From the cell containing the given text, extract its center point as (X, Y) coordinate. 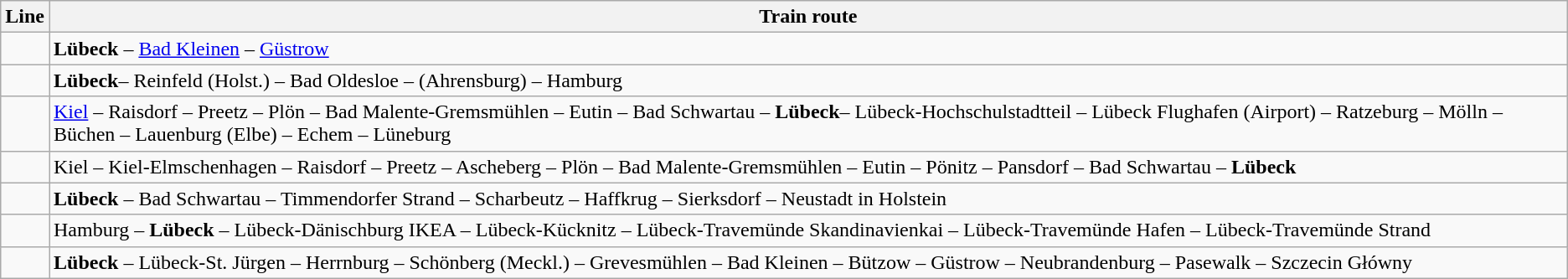
Train route (807, 17)
Kiel – Kiel-Elmschenhagen – Raisdorf – Preetz – Ascheberg – Plön – Bad Malente-Gremsmühlen – Eutin – Pönitz – Pansdorf – Bad Schwartau – Lübeck (807, 167)
Lübeck– Reinfeld (Holst.) – Bad Oldesloe – (Ahrensburg) – Hamburg (807, 80)
Lübeck – Bad Kleinen – Güstrow (807, 49)
Lübeck – Bad Schwartau – Timmendorfer Strand – Scharbeutz – Haffkrug – Sierksdorf – Neustadt in Holstein (807, 199)
Hamburg – Lübeck – Lübeck-Dänischburg IKEA – Lübeck-Kücknitz – Lübeck-Travemünde Skandinavienkai – Lübeck-Travemünde Hafen – Lübeck-Travemünde Strand (807, 230)
Line (25, 17)
